Return the [X, Y] coordinate for the center point of the cell that contains the specified text.  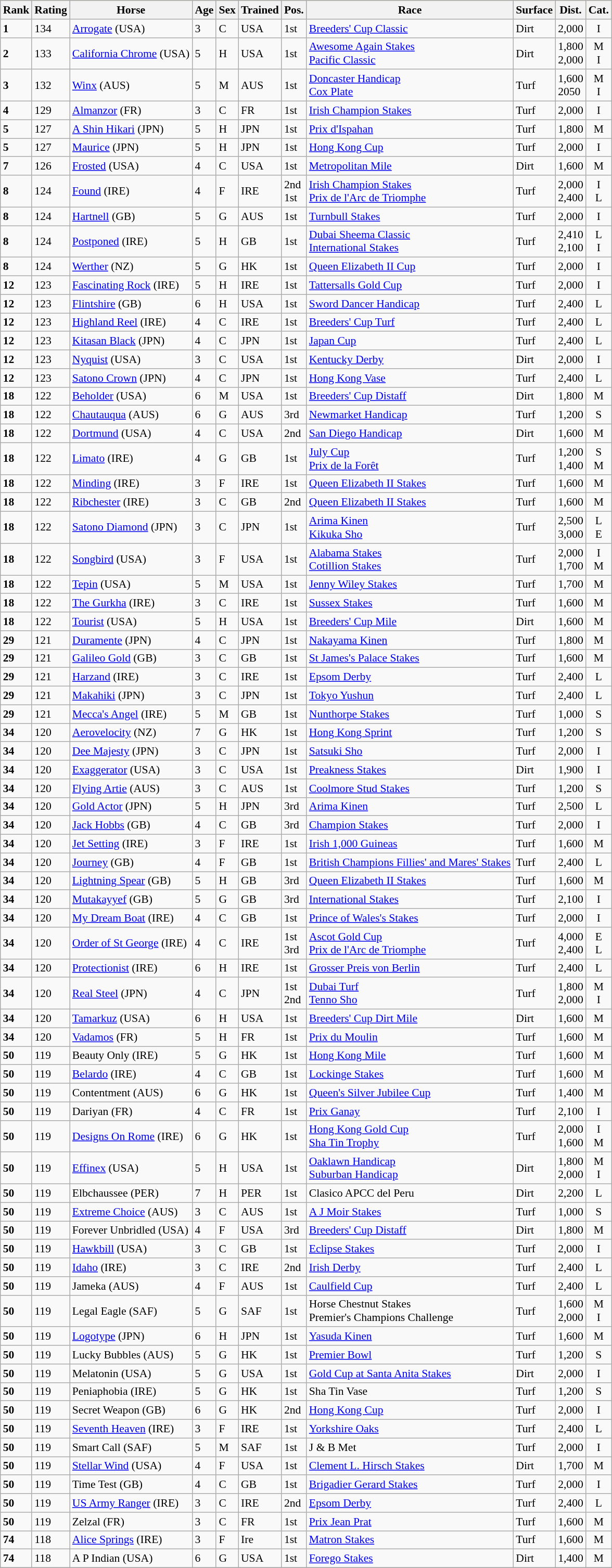
Idaho (IRE) [131, 1267]
Prix d'Ispahan [410, 129]
Brigadier Gerard Stakes [410, 1485]
Dortmund (USA) [131, 434]
San Diego Handicap [410, 434]
Dee Majesty (JPN) [131, 751]
Time Test (GB) [131, 1485]
126 [50, 166]
Arrogate (USA) [131, 29]
Pos. [294, 10]
134 [50, 29]
Harzand (IRE) [131, 677]
Alice Springs (IRE) [131, 1540]
PER [260, 1194]
Age [204, 10]
Ribchester (IRE) [131, 502]
Smart Call (SAF) [131, 1447]
Tepin (USA) [131, 585]
Highland Reel (IRE) [131, 322]
1st2nd [294, 993]
1 [17, 29]
Journey (GB) [131, 862]
2,5003,000 [570, 527]
J & B Met [410, 1447]
Hong Kong Sprint [410, 733]
Awesome Again StakesPacific Classic [410, 53]
Almanzor (FR) [131, 111]
Forego Stakes [410, 1559]
Prix du Moulin [410, 1037]
Breeders' Cup Dirt Mile [410, 1019]
SM [598, 459]
Gold Cup at Santa Anita Stakes [410, 1373]
Chautauqua (AUS) [131, 415]
Limato (IRE) [131, 459]
Hong Kong Vase [410, 378]
Found (IRE) [131, 191]
EL [598, 943]
Japan Cup [410, 341]
Nyquist (USA) [131, 359]
Lockinge Stakes [410, 1074]
Beauty Only (IRE) [131, 1056]
Grosser Preis von Berlin [410, 968]
Winx (AUS) [131, 85]
The Gurkha (IRE) [131, 603]
Queen Elizabeth II Cup [410, 267]
British Champions Fillies' and Mares' Stakes [410, 862]
Protectionist (IRE) [131, 968]
Dariyan (FR) [131, 1111]
Order of St George (IRE) [131, 943]
Breeders' Cup Mile [410, 621]
Belardo (IRE) [131, 1074]
Duramente (JPN) [131, 640]
Metropolitan Mile [410, 166]
Rating [50, 10]
2 [17, 53]
Nakayama Kinen [410, 640]
Queen's Silver Jubilee Cup [410, 1093]
Trained [260, 10]
Clement L. Hirsch Stakes [410, 1466]
Real Steel (JPN) [131, 993]
International Stakes [410, 900]
2,0002,400 [570, 191]
Tamarkuz (USA) [131, 1019]
Logotype (JPN) [131, 1337]
133 [50, 53]
Clasico APCC del Peru [410, 1194]
Alabama StakesCotillion Stakes [410, 560]
2,0001,700 [570, 560]
Tokyo Yushun [410, 696]
1,6002050 [570, 85]
Irish Derby [410, 1267]
St James's Palace Stakes [410, 658]
Matron Stakes [410, 1540]
1,2001,400 [570, 459]
Hawkbill (USA) [131, 1249]
Elbchaussee (PER) [131, 1194]
Dubai Sheema ClassicInternational Stakes [410, 241]
Frosted (USA) [131, 166]
Legal Eagle (SAF) [131, 1311]
Contentment (AUS) [131, 1093]
Doncaster HandicapCox Plate [410, 85]
Dubai TurfTenno Sho [410, 993]
Tattersalls Gold Cup [410, 286]
Champion Stakes [410, 825]
2,500 [570, 807]
2,200 [570, 1194]
Zelzal (FR) [131, 1522]
Caulfield Cup [410, 1286]
Secret Weapon (GB) [131, 1410]
Prix Ganay [410, 1111]
Songbird (USA) [131, 560]
Ascot Gold CupPrix de l'Arc de Triomphe [410, 943]
129 [50, 111]
Ire [260, 1540]
California Chrome (USA) [131, 53]
Rank [17, 10]
Irish Champion StakesPrix de l'Arc de Triomphe [410, 191]
Yasuda Kinen [410, 1337]
Lucky Bubbles (AUS) [131, 1355]
Satono Diamond (JPN) [131, 527]
Kitasan Black (JPN) [131, 341]
Fascinating Rock (IRE) [131, 286]
Newmarket Handicap [410, 415]
1st3rd [294, 943]
Horse [131, 10]
Preakness Stakes [410, 770]
Breeders' Cup Turf [410, 322]
Flintshire (GB) [131, 304]
LI [598, 241]
Jameka (AUS) [131, 1286]
Gold Actor (JPN) [131, 807]
Tourist (USA) [131, 621]
Cat. [598, 10]
Coolmore Stud Stakes [410, 788]
Eclipse Stakes [410, 1249]
Surface [534, 10]
Sha Tin Vase [410, 1392]
Satono Crown (JPN) [131, 378]
Arima KinenKikuka Sho [410, 527]
Mecca's Angel (IRE) [131, 714]
Maurice (JPN) [131, 148]
Sword Dancer Handicap [410, 304]
Premier Bowl [410, 1355]
Race [410, 10]
Sussex Stakes [410, 603]
Vadamos (FR) [131, 1037]
Mutakayyef (GB) [131, 900]
US Army Ranger (IRE) [131, 1503]
Postponed (IRE) [131, 241]
Minding (IRE) [131, 484]
A Shin Hikari (JPN) [131, 129]
Effinex (USA) [131, 1168]
Irish Champion Stakes [410, 111]
2nd1st [294, 191]
Satsuki Sho [410, 751]
Jet Setting (IRE) [131, 844]
Exaggerator (USA) [131, 770]
1,900 [570, 770]
Kentucky Derby [410, 359]
Sex [227, 10]
Aerovelocity (NZ) [131, 733]
A P Indian (USA) [131, 1559]
Hong Kong Gold CupSha Tin Trophy [410, 1136]
Nunthorpe Stakes [410, 714]
Melatonin (USA) [131, 1373]
Irish 1,000 Guineas [410, 844]
Prince of Wales's Stakes [410, 918]
Yorkshire Oaks [410, 1429]
Hong Kong Mile [410, 1056]
Extreme Choice (AUS) [131, 1212]
Werther (NZ) [131, 267]
Beholder (USA) [131, 396]
July CupPrix de la Forêt [410, 459]
Makahiki (JPN) [131, 696]
Forever Unbridled (USA) [131, 1230]
Dist. [570, 10]
Jenny Wiley Stakes [410, 585]
4,0002,400 [570, 943]
Galileo Gold (GB) [131, 658]
Prix Jean Prat [410, 1522]
2,4102,100 [570, 241]
Seventh Heaven (IRE) [131, 1429]
Breeders' Cup Classic [410, 29]
Stellar Wind (USA) [131, 1466]
IL [598, 191]
Arima Kinen [410, 807]
2,0001,600 [570, 1136]
Designs On Rome (IRE) [131, 1136]
Hartnell (GB) [131, 216]
A J Moir Stakes [410, 1212]
LE [598, 527]
Lightning Spear (GB) [131, 881]
1,6002,000 [570, 1311]
Turnbull Stakes [410, 216]
Peniaphobia (IRE) [131, 1392]
Oaklawn HandicapSuburban Handicap [410, 1168]
Horse Chestnut StakesPremier's Champions Challenge [410, 1311]
Jack Hobbs (GB) [131, 825]
Flying Artie (AUS) [131, 788]
132 [50, 85]
My Dream Boat (IRE) [131, 918]
